From the cell containing the given text, extract its center point as (X, Y) coordinate. 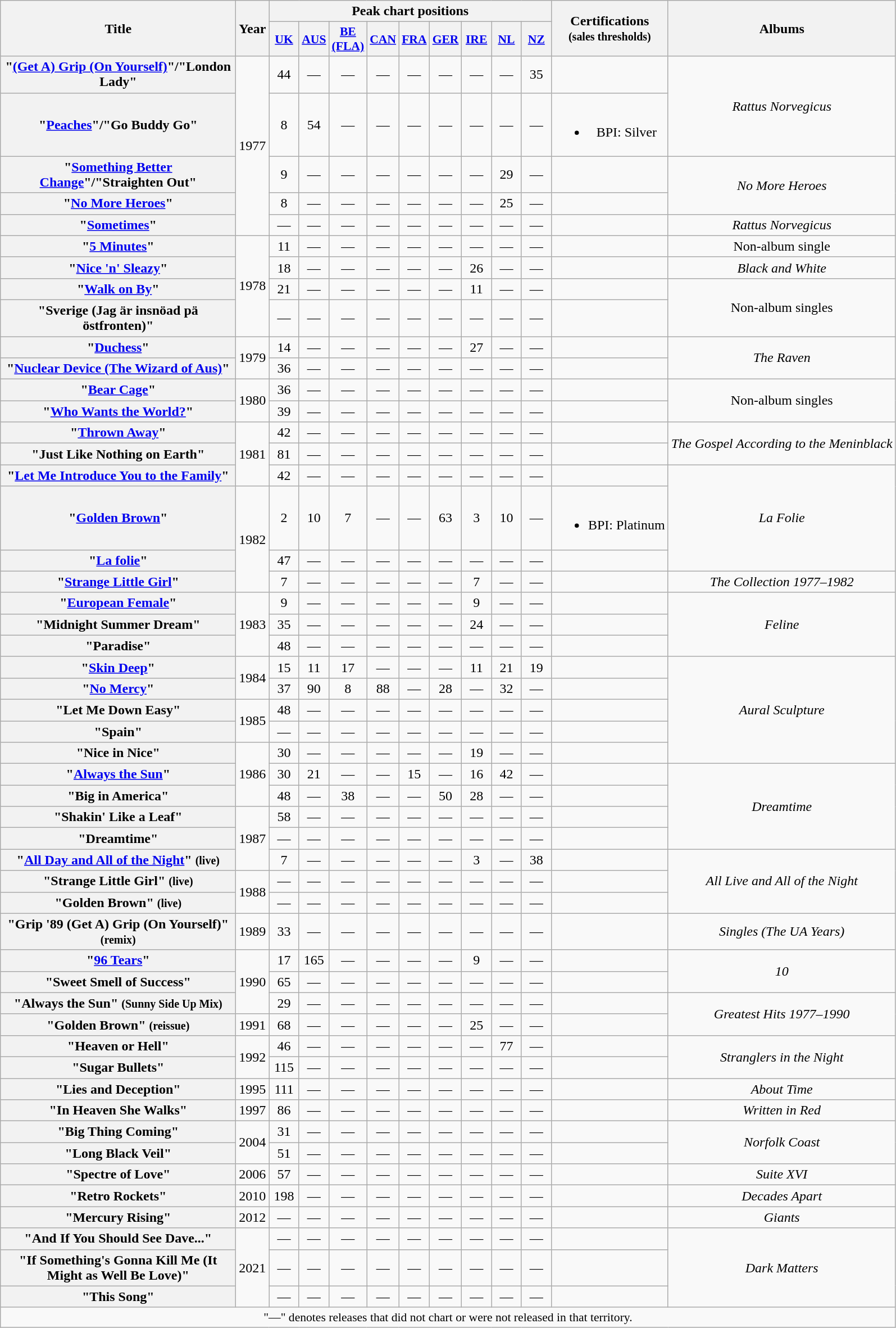
57 (284, 1175)
All Live and All of the Night (782, 881)
46 (284, 1046)
About Time (782, 1089)
1995 (253, 1089)
"Golden Brown" (118, 518)
65 (284, 982)
1980 (253, 401)
NL (507, 39)
Title (118, 28)
"Walk on By" (118, 289)
"Always the Sun" (118, 774)
Norfolk Coast (782, 1143)
"96 Tears" (118, 960)
2010 (253, 1196)
1984 (253, 678)
The Raven (782, 357)
Peak chart positions (410, 11)
"Shakin' Like a Leaf" (118, 817)
Certifications(sales thresholds) (610, 28)
68 (284, 1025)
1981 (253, 454)
50 (446, 796)
Aural Sculpture (782, 710)
NZ (536, 39)
No More Heroes (782, 185)
16 (476, 774)
Written in Red (782, 1111)
"Skin Deep" (118, 667)
27 (476, 347)
32 (507, 688)
"Strange Little Girl" (118, 582)
"Who Wants the World?" (118, 411)
2004 (253, 1143)
The Gospel According to the Meninblack (782, 443)
FRA (414, 39)
UK (284, 39)
"Nice in Nice" (118, 753)
77 (507, 1046)
51 (284, 1153)
1983 (253, 624)
44 (284, 74)
"Spectre of Love" (118, 1175)
"Duchess" (118, 347)
165 (313, 960)
Stranglers in the Night (782, 1057)
1991 (253, 1025)
33 (284, 932)
31 (284, 1132)
"Let Me Introduce You to the Family" (118, 475)
"This Song" (118, 1297)
"Peaches"/"Go Buddy Go" (118, 125)
18 (284, 268)
54 (313, 125)
"(Get A) Grip (On Yourself)"/"London Lady" (118, 74)
"Golden Brown" (reissue) (118, 1025)
2 (284, 518)
"Just Like Nothing on Earth" (118, 454)
IRE (476, 39)
GER (446, 39)
88 (383, 688)
"Strange Little Girl" (live) (118, 881)
Singles (The UA Years) (782, 932)
Greatest Hits 1977–1990 (782, 1014)
1992 (253, 1057)
"Long Black Veil" (118, 1153)
26 (476, 268)
AUS (313, 39)
24 (476, 624)
"Sugar Bullets" (118, 1067)
BE (FLA) (348, 39)
"Big Thing Coming" (118, 1132)
1997 (253, 1111)
BPI: Silver (610, 125)
1982 (253, 540)
1986 (253, 774)
86 (284, 1111)
"Midnight Summer Dream" (118, 624)
La Folie (782, 518)
Year (253, 28)
"La folie" (118, 560)
"European Female" (118, 603)
"Always the Sun" (Sunny Side Up Mix) (118, 1003)
"No Mercy" (118, 688)
2021 (253, 1268)
1978 (253, 285)
"Bear Cage" (118, 390)
"5 Minutes" (118, 246)
"Sometimes" (118, 225)
CAN (383, 39)
"Thrown Away" (118, 433)
111 (284, 1089)
Suite XVI (782, 1175)
"—" denotes releases that did not chart or were not released in that territory. (448, 1317)
"If Something's Gonna Kill Me (It Might as Well Be Love)" (118, 1268)
"And If You Should See Dave..." (118, 1239)
"Sweet Smell of Success" (118, 982)
58 (284, 817)
1987 (253, 839)
Decades Apart (782, 1196)
1988 (253, 892)
Giants (782, 1217)
Albums (782, 28)
Dark Matters (782, 1268)
2006 (253, 1175)
"All Day and All of the Night" (live) (118, 860)
2012 (253, 1217)
Black and White (782, 268)
"Mercury Rising" (118, 1217)
The Collection 1977–1982 (782, 582)
63 (446, 518)
115 (284, 1067)
"Nice 'n' Sleazy" (118, 268)
"Heaven or Hell" (118, 1046)
Dreamtime (782, 806)
"Spain" (118, 731)
1990 (253, 982)
47 (284, 560)
1989 (253, 932)
"Sverige (Jag är insnöad pä östfronten)" (118, 318)
1985 (253, 720)
"Big in America" (118, 796)
"Paradise" (118, 646)
Feline (782, 624)
"Grip '89 (Get A) Grip (On Yourself)" (remix) (118, 932)
14 (284, 347)
"Something Better Change"/"Straighten Out" (118, 174)
"Golden Brown" (live) (118, 903)
198 (284, 1196)
37 (284, 688)
1977 (253, 146)
90 (313, 688)
81 (284, 454)
"Nuclear Device (The Wizard of Aus)" (118, 369)
"Let Me Down Easy" (118, 710)
39 (284, 411)
Non-album single (782, 246)
"No More Heroes" (118, 203)
"In Heaven She Walks" (118, 1111)
"Dreamtime" (118, 839)
BPI: Platinum (610, 518)
1979 (253, 357)
"Lies and Deception" (118, 1089)
"Retro Rockets" (118, 1196)
